Capture the cell that displays the provided text and extract its [X, Y] central coordinate. 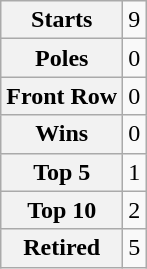
Front Row [62, 96]
1 [134, 172]
5 [134, 248]
Poles [62, 58]
Starts [62, 20]
Top 10 [62, 210]
Top 5 [62, 172]
Retired [62, 248]
2 [134, 210]
9 [134, 20]
Wins [62, 134]
